From the cell containing the given text, extract its center point as [x, y] coordinate. 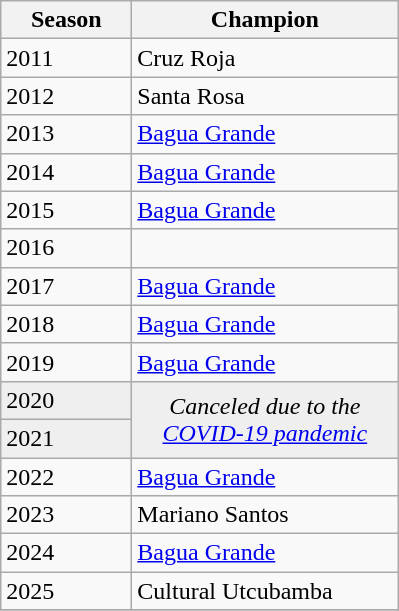
2019 [66, 362]
2014 [66, 172]
2011 [66, 58]
Canceled due to the COVID-19 pandemic [265, 419]
2021 [66, 438]
Champion [265, 20]
2013 [66, 134]
Season [66, 20]
2020 [66, 400]
2024 [66, 553]
2025 [66, 591]
Santa Rosa [265, 96]
2023 [66, 515]
Cultural Utcubamba [265, 591]
2018 [66, 324]
Cruz Roja [265, 58]
Mariano Santos [265, 515]
2012 [66, 96]
2022 [66, 477]
2016 [66, 248]
2017 [66, 286]
2015 [66, 210]
